Return the (X, Y) coordinate for the center point of the cell that contains the specified text.  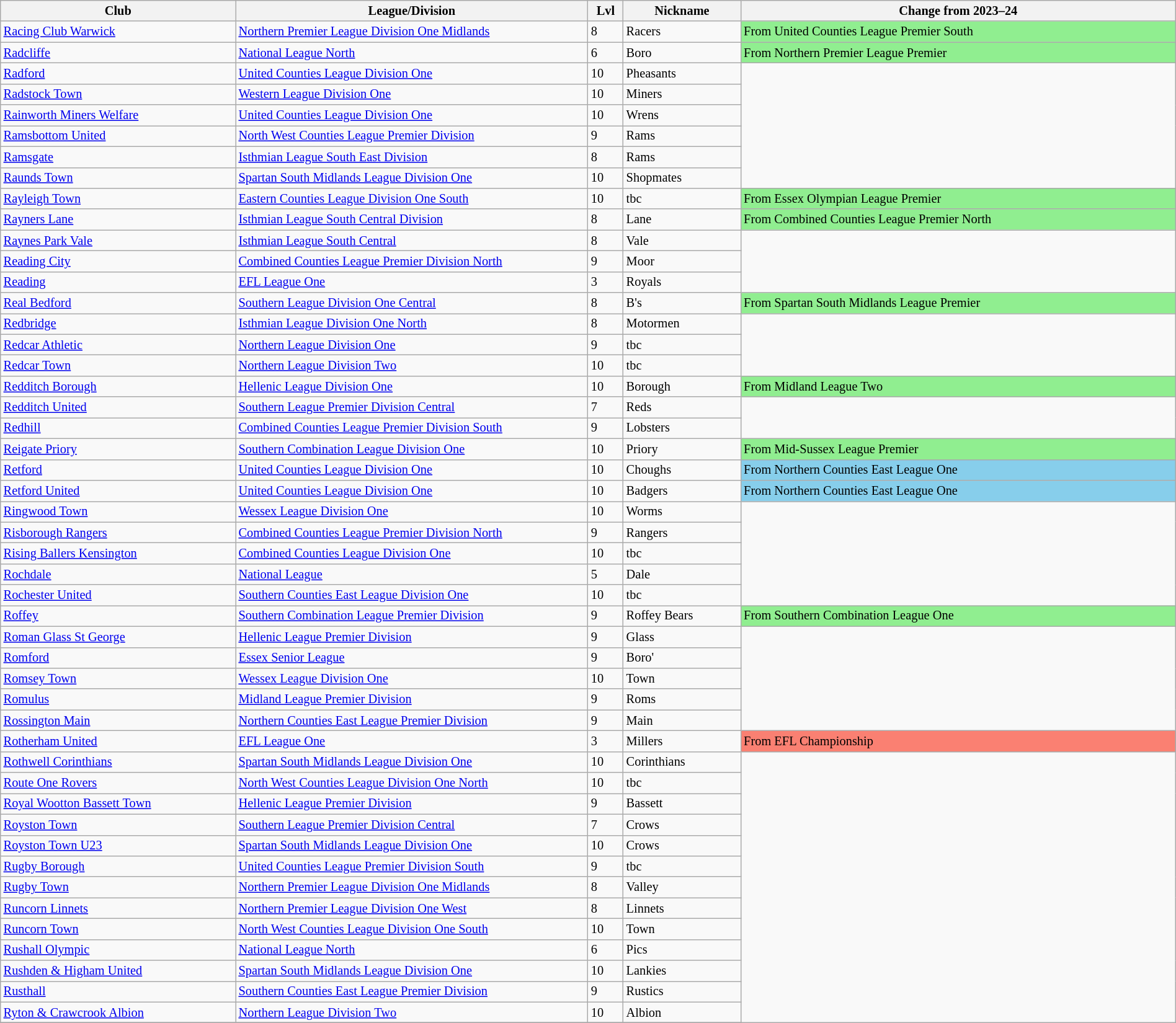
Rotherham United (118, 741)
Valley (682, 887)
Albion (682, 1012)
Western League Division One (412, 94)
Ramsbottom United (118, 136)
5 (605, 574)
Rugby Town (118, 887)
Risborough Rangers (118, 533)
Royston Town U23 (118, 846)
Rising Ballers Kensington (118, 553)
Main (682, 720)
Lankies (682, 971)
Racing Club Warwick (118, 32)
Ringwood Town (118, 511)
Southern League Division One Central (412, 303)
Reading City (118, 261)
Rangers (682, 533)
Redcar Town (118, 365)
Isthmian League South Central Division (412, 219)
Southern Counties East League Premier Division (412, 991)
From Southern Combination League One (958, 616)
Retford (118, 470)
Runcorn Linnets (118, 908)
Romsey Town (118, 678)
Bassett (682, 804)
Rothwell Corinthians (118, 762)
Rustics (682, 991)
Royston Town (118, 825)
Lobsters (682, 428)
Hellenic League Division One (412, 386)
Roffey Bears (682, 616)
Racers (682, 32)
From EFL Championship (958, 741)
Boro' (682, 658)
Rushall Olympic (118, 950)
Choughs (682, 470)
Rayners Lane (118, 219)
Millers (682, 741)
Southern Combination League Division One (412, 449)
Southern Counties East League Division One (412, 595)
Romford (118, 658)
Romulus (118, 699)
Lane (682, 219)
Isthmian League South Central (412, 241)
Motormen (682, 324)
Radcliffe (118, 53)
National League (412, 574)
Badgers (682, 490)
Worms (682, 511)
Rugby Borough (118, 866)
Redbridge (118, 324)
Isthmian League Division One North (412, 324)
From Essex Olympian League Premier (958, 198)
Pics (682, 950)
Pheasants (682, 73)
League/Division (412, 11)
Redcar Athletic (118, 345)
Linnets (682, 908)
Reigate Priory (118, 449)
From Northern Premier League Premier (958, 53)
Roman Glass St George (118, 637)
Redditch United (118, 407)
Royals (682, 282)
Vale (682, 241)
Boro (682, 53)
Rayleigh Town (118, 198)
Rusthall (118, 991)
Reading (118, 282)
United Counties League Premier Division South (412, 866)
Isthmian League South East Division (412, 157)
Borough (682, 386)
Priory (682, 449)
Club (118, 11)
Reds (682, 407)
Rossington Main (118, 720)
Eastern Counties League Division One South (412, 198)
Northern League Division One (412, 345)
Corinthians (682, 762)
Combined Counties League Division One (412, 553)
Moor (682, 261)
Royal Wootton Bassett Town (118, 804)
Northern Counties East League Premier Division (412, 720)
From United Counties League Premier South (958, 32)
Change from 2023–24 (958, 11)
Wrens (682, 115)
Redditch Borough (118, 386)
Rainworth Miners Welfare (118, 115)
Nickname (682, 11)
Ramsgate (118, 157)
Lvl (605, 11)
Redhill (118, 428)
Retford United (118, 490)
Roffey (118, 616)
Raunds Town (118, 178)
Northern Premier League Division One West (412, 908)
North West Counties League Division One North (412, 783)
From Midland League Two (958, 386)
Real Bedford (118, 303)
B's (682, 303)
Roms (682, 699)
From Spartan South Midlands League Premier (958, 303)
Rushden & Higham United (118, 971)
Runcorn Town (118, 929)
Shopmates (682, 178)
Dale (682, 574)
Glass (682, 637)
From Combined Counties League Premier North (958, 219)
From Mid-Sussex League Premier (958, 449)
North West Counties League Division One South (412, 929)
Miners (682, 94)
Essex Senior League (412, 658)
Radford (118, 73)
Southern Combination League Premier Division (412, 616)
Route One Rovers (118, 783)
Midland League Premier Division (412, 699)
Combined Counties League Premier Division South (412, 428)
Rochester United (118, 595)
Raynes Park Vale (118, 241)
Radstock Town (118, 94)
Rochdale (118, 574)
Ryton & Crawcrook Albion (118, 1012)
North West Counties League Premier Division (412, 136)
